Extract the [x, y] coordinate from the center of the cell holding the provided text.  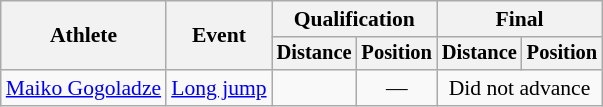
Did not advance [520, 88]
Long jump [218, 88]
— [397, 88]
Final [520, 19]
Event [218, 36]
Qualification [354, 19]
Athlete [84, 36]
Maiko Gogoladze [84, 88]
